Search for the cell housing the specified text and yield its (X, Y) center coordinate. 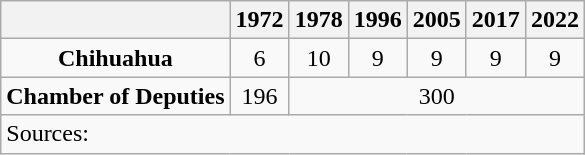
1996 (378, 20)
10 (318, 58)
Sources: (293, 134)
2017 (496, 20)
Chamber of Deputies (116, 96)
1972 (260, 20)
2005 (436, 20)
196 (260, 96)
1978 (318, 20)
300 (436, 96)
6 (260, 58)
2022 (554, 20)
Chihuahua (116, 58)
